Scan for the cell matching the given text and deliver its [X, Y] coordinate at center. 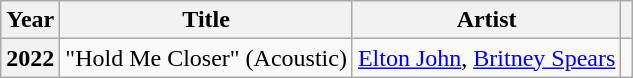
"Hold Me Closer" (Acoustic) [206, 58]
2022 [30, 58]
Title [206, 20]
Artist [486, 20]
Elton John, Britney Spears [486, 58]
Year [30, 20]
